Scan for the cell matching the given text and deliver its (x, y) coordinate at center. 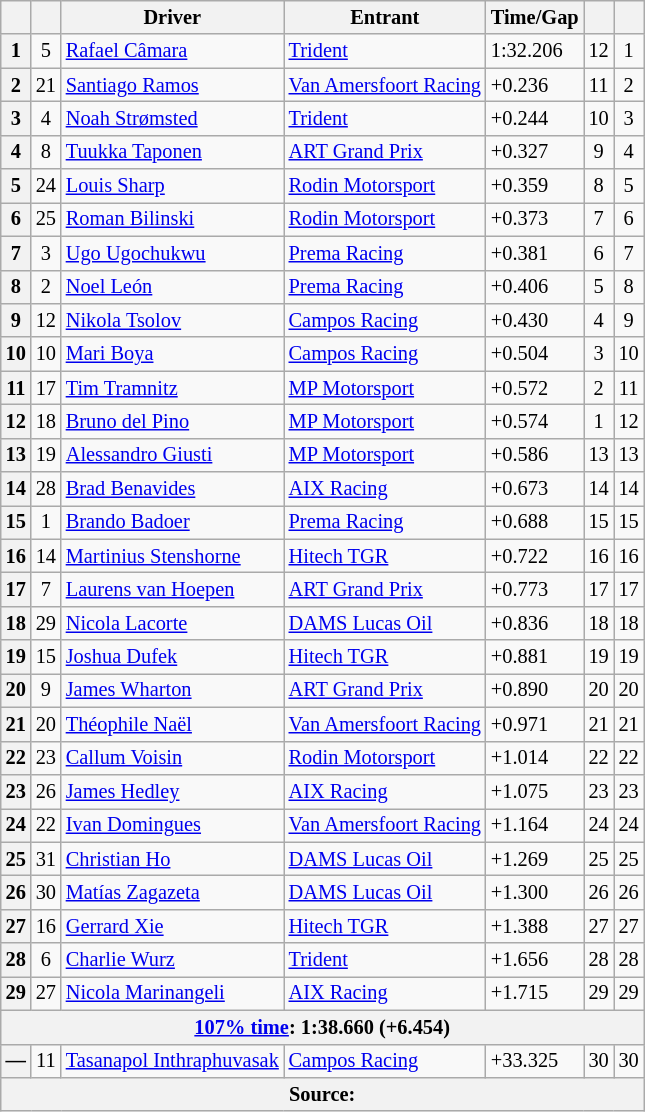
+0.244 (535, 118)
Laurens van Hoepen (172, 589)
+1.164 (535, 825)
Driver (172, 17)
+33.325 (535, 1061)
31 (46, 859)
Mari Boya (172, 354)
Tim Tramnitz (172, 388)
Time/Gap (535, 17)
+0.688 (535, 522)
+1.715 (535, 993)
+0.406 (535, 287)
+1.388 (535, 926)
+0.236 (535, 85)
Nicola Marinangeli (172, 993)
+1.269 (535, 859)
Brando Badoer (172, 522)
James Hedley (172, 791)
+1.014 (535, 758)
Source: (322, 1094)
Matías Zagazeta (172, 892)
+0.574 (535, 421)
+0.836 (535, 623)
+0.381 (535, 253)
Rafael Câmara (172, 51)
Tuukka Taponen (172, 152)
+0.373 (535, 219)
Noah Strømsted (172, 118)
Noel León (172, 287)
Roman Bilinski (172, 219)
+1.656 (535, 960)
+1.300 (535, 892)
Tasanapol Inthraphuvasak (172, 1061)
+0.504 (535, 354)
Ugo Ugochukwu (172, 253)
+1.075 (535, 791)
+0.586 (535, 455)
Martinius Stenshorne (172, 556)
+0.881 (535, 657)
Nikola Tsolov (172, 320)
+0.430 (535, 320)
Charlie Wurz (172, 960)
Callum Voisin (172, 758)
Théophile Naël (172, 724)
Joshua Dufek (172, 657)
Santiago Ramos (172, 85)
+0.673 (535, 489)
Gerrard Xie (172, 926)
1:32.206 (535, 51)
+0.722 (535, 556)
Bruno del Pino (172, 421)
Brad Benavides (172, 489)
+0.327 (535, 152)
+0.890 (535, 690)
107% time: 1:38.660 (+6.454) (322, 1027)
Alessandro Giusti (172, 455)
James Wharton (172, 690)
+0.572 (535, 388)
Nicola Lacorte (172, 623)
— (16, 1061)
Ivan Domingues (172, 825)
+0.359 (535, 186)
+0.971 (535, 724)
Christian Ho (172, 859)
+0.773 (535, 589)
Entrant (385, 17)
Louis Sharp (172, 186)
